Extract the (x, y) coordinate from the center of the cell holding the provided text.  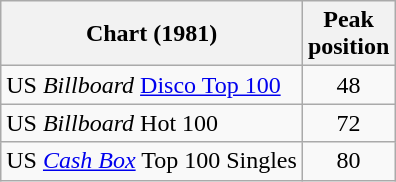
Chart (1981) (152, 34)
72 (348, 123)
US Billboard Hot 100 (152, 123)
48 (348, 85)
80 (348, 161)
US Billboard Disco Top 100 (152, 85)
Peakposition (348, 34)
US Cash Box Top 100 Singles (152, 161)
